Detect which cell encompasses the target text, then output its [X, Y] center coordinate. 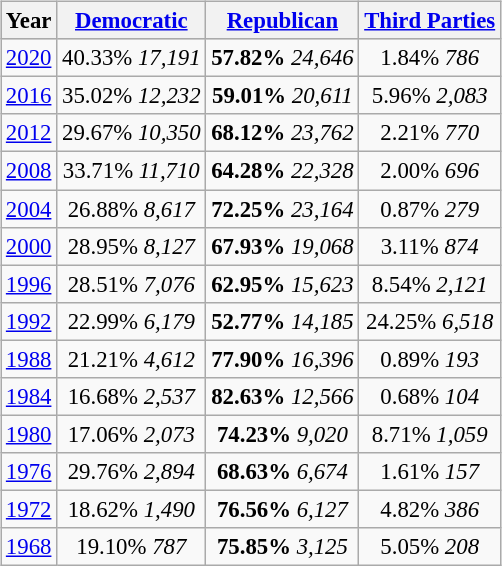
3.11% 874 [430, 246]
75.85% 3,125 [282, 547]
64.28% 22,328 [282, 171]
82.63% 12,566 [282, 396]
Democratic [132, 21]
0.89% 193 [430, 359]
2000 [29, 246]
24.25% 6,518 [430, 321]
17.06% 2,073 [132, 434]
2.00% 696 [430, 171]
2012 [29, 133]
40.33% 17,191 [132, 58]
26.88% 8,617 [132, 209]
1976 [29, 472]
59.01% 20,611 [282, 96]
0.68% 104 [430, 396]
18.62% 1,490 [132, 509]
4.82% 386 [430, 509]
76.56% 6,127 [282, 509]
29.67% 10,350 [132, 133]
1.61% 157 [430, 472]
1980 [29, 434]
19.10% 787 [132, 547]
1972 [29, 509]
21.21% 4,612 [132, 359]
33.71% 11,710 [132, 171]
16.68% 2,537 [132, 396]
1984 [29, 396]
1996 [29, 284]
Year [29, 21]
5.96% 2,083 [430, 96]
2.21% 770 [430, 133]
74.23% 9,020 [282, 434]
28.51% 7,076 [132, 284]
22.99% 6,179 [132, 321]
29.76% 2,894 [132, 472]
Third Parties [430, 21]
77.90% 16,396 [282, 359]
1.84% 786 [430, 58]
2008 [29, 171]
Republican [282, 21]
52.77% 14,185 [282, 321]
68.63% 6,674 [282, 472]
5.05% 208 [430, 547]
8.54% 2,121 [430, 284]
1968 [29, 547]
57.82% 24,646 [282, 58]
72.25% 23,164 [282, 209]
2004 [29, 209]
8.71% 1,059 [430, 434]
35.02% 12,232 [132, 96]
1988 [29, 359]
1992 [29, 321]
68.12% 23,762 [282, 133]
2016 [29, 96]
62.95% 15,623 [282, 284]
2020 [29, 58]
28.95% 8,127 [132, 246]
67.93% 19,068 [282, 246]
0.87% 279 [430, 209]
